Detect which cell encompasses the target text, then output its [X, Y] center coordinate. 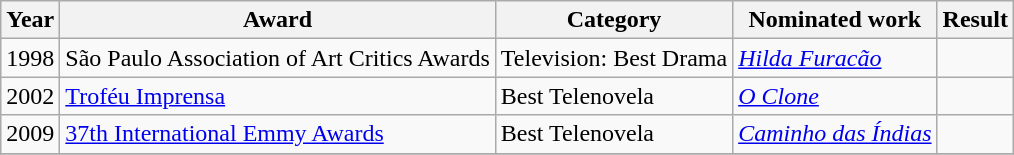
Result [975, 20]
2009 [30, 134]
O Clone [835, 96]
Award [278, 20]
2002 [30, 96]
Category [614, 20]
Television: Best Drama [614, 58]
São Paulo Association of Art Critics Awards [278, 58]
Caminho das Índias [835, 134]
Nominated work [835, 20]
1998 [30, 58]
Year [30, 20]
37th International Emmy Awards [278, 134]
Hilda Furacão [835, 58]
Troféu Imprensa [278, 96]
